Detect which cell encompasses the target text, then output its [x, y] center coordinate. 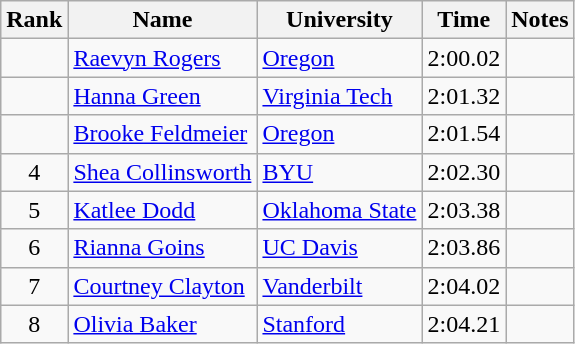
6 [34, 248]
University [340, 20]
Hanna Green [162, 96]
Vanderbilt [340, 286]
2:00.02 [464, 58]
4 [34, 172]
Time [464, 20]
Oklahoma State [340, 210]
Notes [540, 20]
BYU [340, 172]
Rank [34, 20]
2:02.30 [464, 172]
7 [34, 286]
UC Davis [340, 248]
Olivia Baker [162, 324]
2:03.86 [464, 248]
Brooke Feldmeier [162, 134]
Rianna Goins [162, 248]
2:01.32 [464, 96]
Virginia Tech [340, 96]
2:04.21 [464, 324]
Courtney Clayton [162, 286]
Katlee Dodd [162, 210]
2:04.02 [464, 286]
Shea Collinsworth [162, 172]
5 [34, 210]
Name [162, 20]
8 [34, 324]
Stanford [340, 324]
Raevyn Rogers [162, 58]
2:01.54 [464, 134]
2:03.38 [464, 210]
